Determine the [X, Y] coordinate at the center of the cell enclosing the given text.  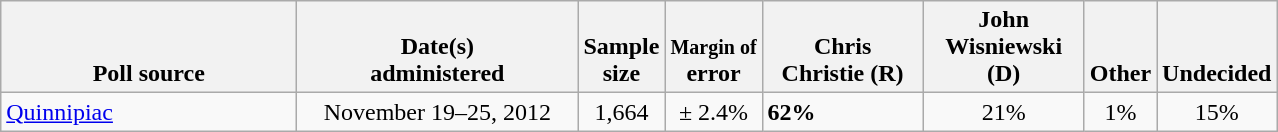
Other [1120, 47]
Margin oferror [714, 47]
21% [1004, 112]
62% [842, 112]
Date(s)administered [438, 47]
1,664 [622, 112]
± 2.4% [714, 112]
15% [1217, 112]
November 19–25, 2012 [438, 112]
ChrisChristie (R) [842, 47]
Samplesize [622, 47]
1% [1120, 112]
Undecided [1217, 47]
Quinnipiac [149, 112]
JohnWisniewski (D) [1004, 47]
Poll source [149, 47]
